For the text-containing cell, return its midpoint in (X, Y) coordinate format. 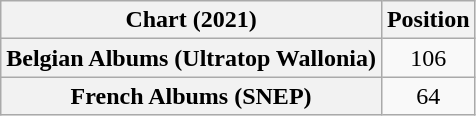
Chart (2021) (192, 20)
French Albums (SNEP) (192, 96)
Belgian Albums (Ultratop Wallonia) (192, 58)
106 (428, 58)
Position (428, 20)
64 (428, 96)
